Search for the cell housing the specified text and yield its [x, y] center coordinate. 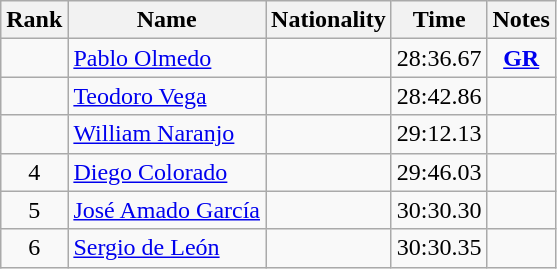
28:36.67 [439, 58]
Notes [521, 20]
6 [34, 248]
Rank [34, 20]
30:30.30 [439, 210]
William Naranjo [167, 134]
Teodoro Vega [167, 96]
Pablo Olmedo [167, 58]
29:12.13 [439, 134]
Diego Colorado [167, 172]
4 [34, 172]
Nationality [329, 20]
5 [34, 210]
Name [167, 20]
30:30.35 [439, 248]
29:46.03 [439, 172]
Sergio de León [167, 248]
GR [521, 58]
28:42.86 [439, 96]
Time [439, 20]
José Amado García [167, 210]
